Scan for the cell matching the given text and deliver its [x, y] coordinate at center. 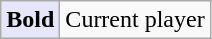
Current player [135, 20]
Bold [30, 20]
